Output the (x, y) coordinate of the center of the cell containing the given text.  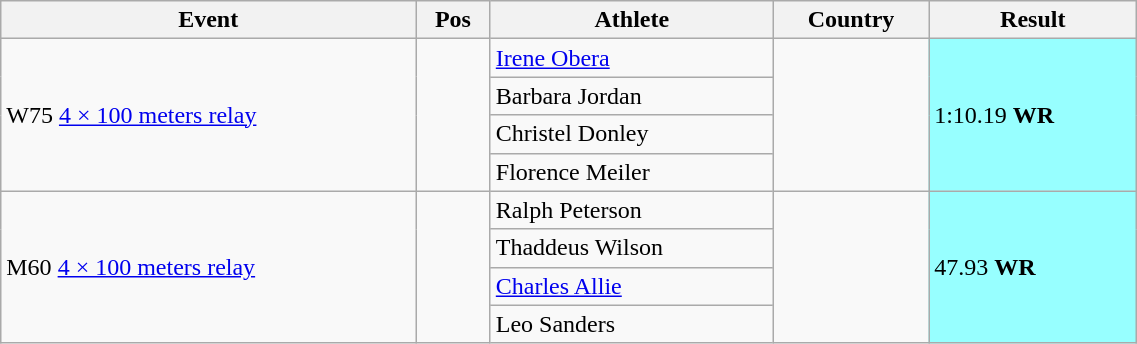
Charles Allie (632, 286)
M60 4 × 100 meters relay (208, 267)
Athlete (632, 20)
Barbara Jordan (632, 96)
Ralph Peterson (632, 210)
Result (1033, 20)
Country (850, 20)
Christel Donley (632, 134)
47.93 WR (1033, 267)
Leo Sanders (632, 324)
W75 4 × 100 meters relay (208, 115)
Event (208, 20)
Thaddeus Wilson (632, 248)
Pos (454, 20)
1:10.19 WR (1033, 115)
Irene Obera (632, 58)
Florence Meiler (632, 172)
